Provide the (X, Y) coordinate of the cell's center where the given text is located.  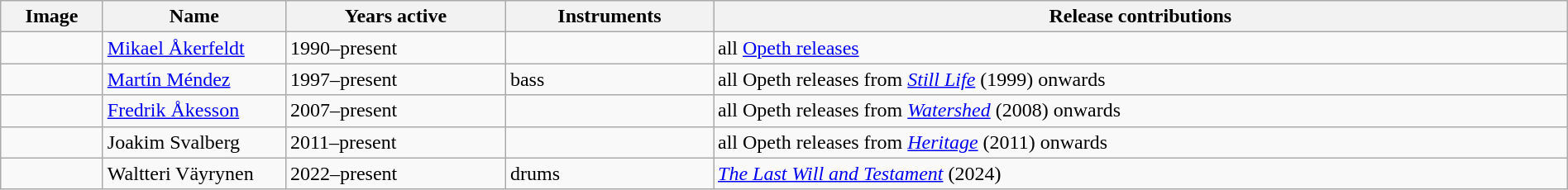
2007–present (395, 111)
Fredrik Åkesson (194, 111)
1997–present (395, 79)
all Opeth releases from Still Life (1999) onwards (1140, 79)
Joakim Svalberg (194, 142)
all Opeth releases from Watershed (2008) onwards (1140, 111)
Waltteri Väyrynen (194, 173)
Years active (395, 17)
drums (609, 173)
The Last Will and Testament (2024) (1140, 173)
2011–present (395, 142)
all Opeth releases from Heritage (2011) onwards (1140, 142)
Release contributions (1140, 17)
all Opeth releases (1140, 48)
bass (609, 79)
Instruments (609, 17)
2022–present (395, 173)
Martín Méndez (194, 79)
Name (194, 17)
Image (52, 17)
Mikael Åkerfeldt (194, 48)
1990–present (395, 48)
